Extract the (x, y) coordinate from the center of the cell holding the provided text.  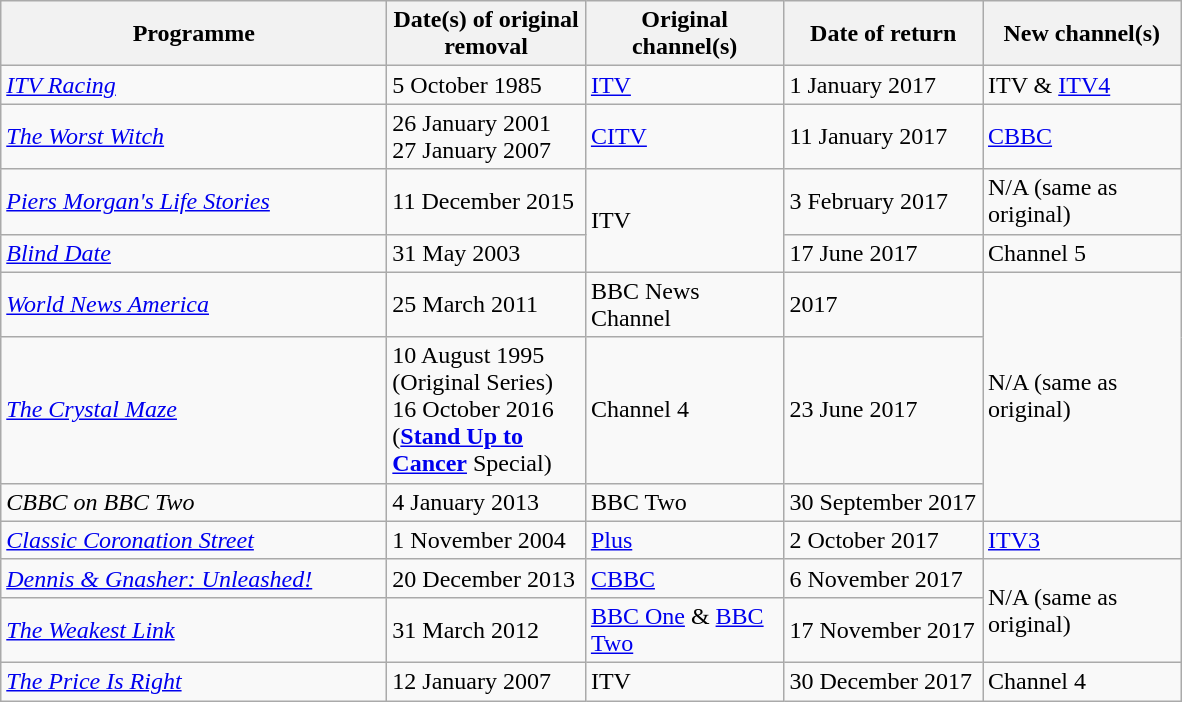
31 March 2012 (486, 630)
17 June 2017 (884, 253)
10 August 1995 (Original Series)16 October 2016 (Stand Up to Cancer Special) (486, 410)
12 January 2007 (486, 681)
5 October 1985 (486, 85)
Piers Morgan's Life Stories (194, 202)
3 February 2017 (884, 202)
30 December 2017 (884, 681)
Programme (194, 34)
11 January 2017 (884, 136)
CBBC on BBC Two (194, 502)
2 October 2017 (884, 540)
23 June 2017 (884, 410)
World News America (194, 304)
ITV & ITV4 (1082, 85)
BBC Two (684, 502)
Channel 5 (1082, 253)
25 March 2011 (486, 304)
Blind Date (194, 253)
30 September 2017 (884, 502)
4 January 2013 (486, 502)
ITV Racing (194, 85)
New channel(s) (1082, 34)
1 November 2004 (486, 540)
Dennis & Gnasher: Unleashed! (194, 578)
Date(s) of original removal (486, 34)
31 May 2003 (486, 253)
1 January 2017 (884, 85)
17 November 2017 (884, 630)
Classic Coronation Street (194, 540)
ITV3 (1082, 540)
Date of return (884, 34)
The Weakest Link (194, 630)
The Price Is Right (194, 681)
6 November 2017 (884, 578)
The Worst Witch (194, 136)
11 December 2015 (486, 202)
BBC News Channel (684, 304)
The Crystal Maze (194, 410)
20 December 2013 (486, 578)
Original channel(s) (684, 34)
CITV (684, 136)
Plus (684, 540)
BBC One & BBC Two (684, 630)
26 January 200127 January 2007 (486, 136)
2017 (884, 304)
